Provide the [x, y] coordinate of the cell's center where the given text is located.  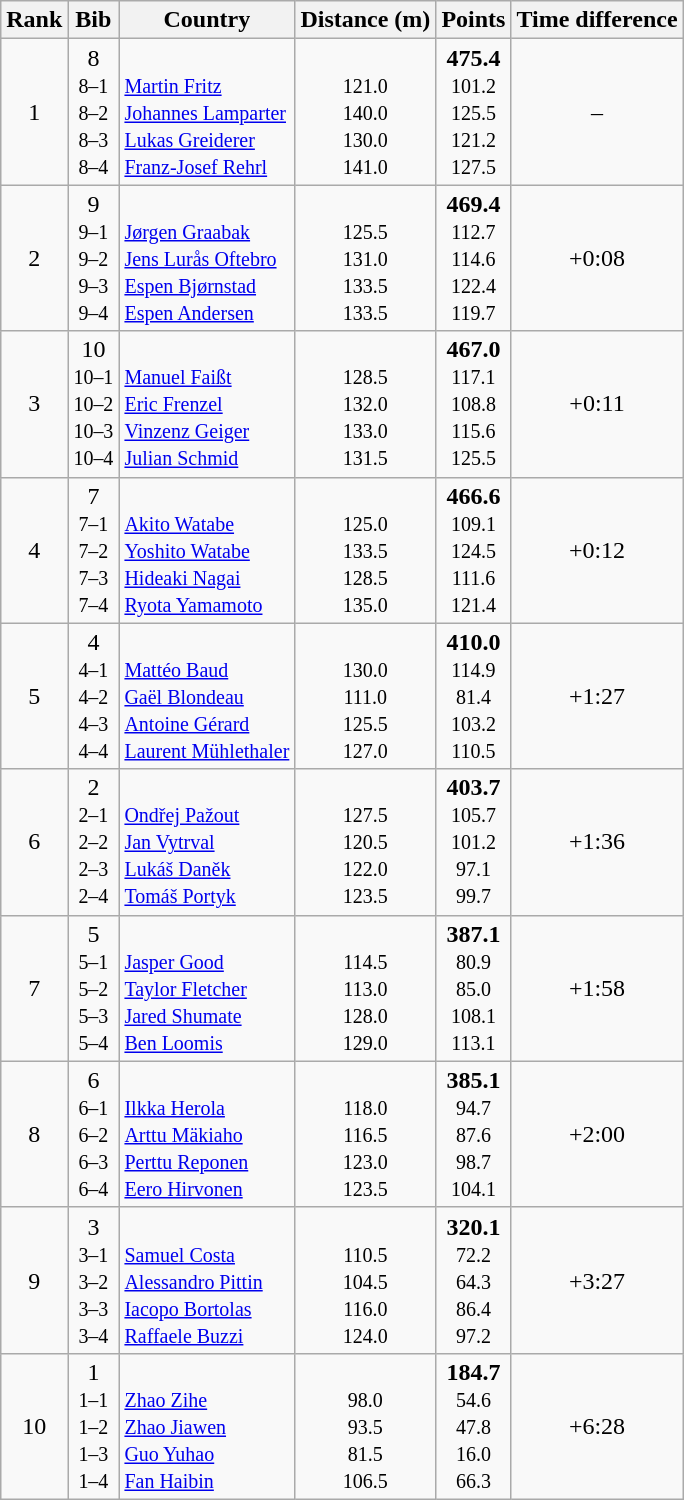
– [597, 112]
+2:00 [597, 1134]
125.0133.5128.5135.0 [366, 550]
+1:36 [597, 842]
Time difference [597, 20]
11–11–21–31–4 [94, 1426]
44–14–24–34–4 [94, 696]
125.5131.0133.5133.5 [366, 258]
10 [34, 1426]
+1:58 [597, 988]
Ondřej PažoutJan VytrvalLukáš DaněkTomáš Portyk [207, 842]
+0:12 [597, 550]
Akito WatabeYoshito WatabeHideaki NagaiRyota Yamamoto [207, 550]
+0:11 [597, 404]
Manuel FaißtEric FrenzelVinzenz GeigerJulian Schmid [207, 404]
184.754.647.816.066.3 [474, 1426]
22–12–22–32–4 [94, 842]
1010–110–210–310–4 [94, 404]
88–18–28–38–4 [94, 112]
128.5132.0133.0131.5 [366, 404]
99–19–29–39–4 [94, 258]
1 [34, 112]
130.0111.0125.5127.0 [366, 696]
+6:28 [597, 1426]
Bib [94, 20]
466.6109.1124.5111.6121.4 [474, 550]
8 [34, 1134]
2 [34, 258]
6 [34, 842]
77–17–27–37–4 [94, 550]
Zhao ZiheZhao JiawenGuo YuhaoFan Haibin [207, 1426]
127.5120.5122.0123.5 [366, 842]
Martin FritzJohannes LamparterLukas GreidererFranz-Josef Rehrl [207, 112]
33–13–23–33–4 [94, 1280]
5 [34, 696]
403.7105.7101.297.199.7 [474, 842]
114.5113.0128.0129.0 [366, 988]
4 [34, 550]
410.0114.981.4103.2110.5 [474, 696]
385.194.787.698.7104.1 [474, 1134]
Ilkka HerolaArttu MäkiahoPerttu ReponenEero Hirvonen [207, 1134]
Samuel CostaAlessandro PittinIacopo BortolasRaffaele Buzzi [207, 1280]
Jasper GoodTaylor FletcherJared ShumateBen Loomis [207, 988]
110.5104.5116.0124.0 [366, 1280]
+1:27 [597, 696]
Points [474, 20]
98.093.581.5106.5 [366, 1426]
9 [34, 1280]
Distance (m) [366, 20]
320.172.264.386.497.2 [474, 1280]
Mattéo BaudGaël BlondeauAntoine GérardLaurent Mühlethaler [207, 696]
66–16–26–36–4 [94, 1134]
3 [34, 404]
387.180.985.0108.1113.1 [474, 988]
+3:27 [597, 1280]
Jørgen GraabakJens Lurås OftebroEspen BjørnstadEspen Andersen [207, 258]
467.0117.1108.8115.6125.5 [474, 404]
Rank [34, 20]
121.0140.0130.0141.0 [366, 112]
469.4112.7114.6122.4119.7 [474, 258]
118.0116.5123.0123.5 [366, 1134]
475.4101.2125.5121.2127.5 [474, 112]
7 [34, 988]
55–15–25–35–4 [94, 988]
+0:08 [597, 258]
Country [207, 20]
